Determine the [X, Y] coordinate at the center of the cell enclosing the given text.  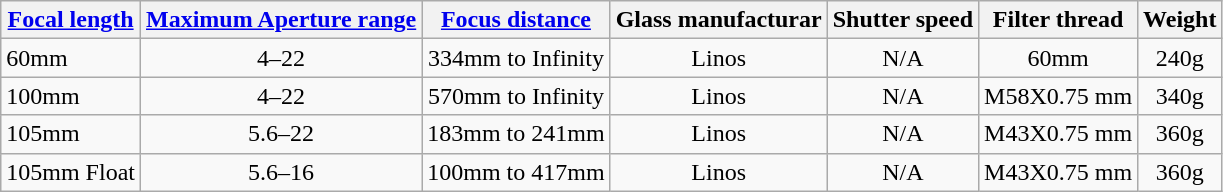
Weight [1180, 20]
5.6–22 [280, 134]
100mm [71, 96]
340g [1180, 96]
Maximum Aperture range [280, 20]
183mm to 241mm [516, 134]
105mm Float [71, 172]
5.6–16 [280, 172]
240g [1180, 58]
Focal length [71, 20]
334mm to Infinity [516, 58]
100mm to 417mm [516, 172]
Filter thread [1058, 20]
105mm [71, 134]
570mm to Infinity [516, 96]
Shutter speed [902, 20]
M58X0.75 mm [1058, 96]
Focus distance [516, 20]
Glass manufacturar [718, 20]
